Return (x, y) of the center of cell containing provided text 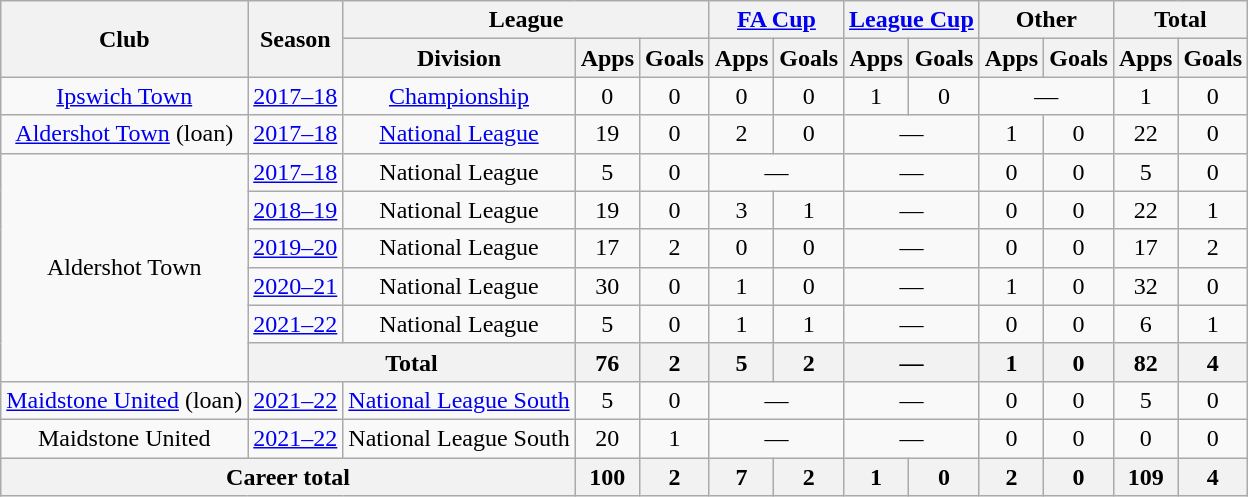
2020–21 (296, 286)
2019–20 (296, 248)
30 (607, 286)
32 (1145, 286)
6 (1145, 324)
Season (296, 39)
3 (741, 210)
FA Cup (776, 20)
100 (607, 477)
82 (1145, 362)
Championship (459, 96)
Maidstone United (124, 438)
Maidstone United (loan) (124, 400)
Career total (288, 477)
Division (459, 58)
League (526, 20)
Ipswich Town (124, 96)
Club (124, 39)
Other (1046, 20)
2018–19 (296, 210)
Aldershot Town (loan) (124, 134)
League Cup (912, 20)
Aldershot Town (124, 267)
20 (607, 438)
76 (607, 362)
7 (741, 477)
109 (1145, 477)
